Return the [x, y] coordinate for the center point of the cell that contains the specified text.  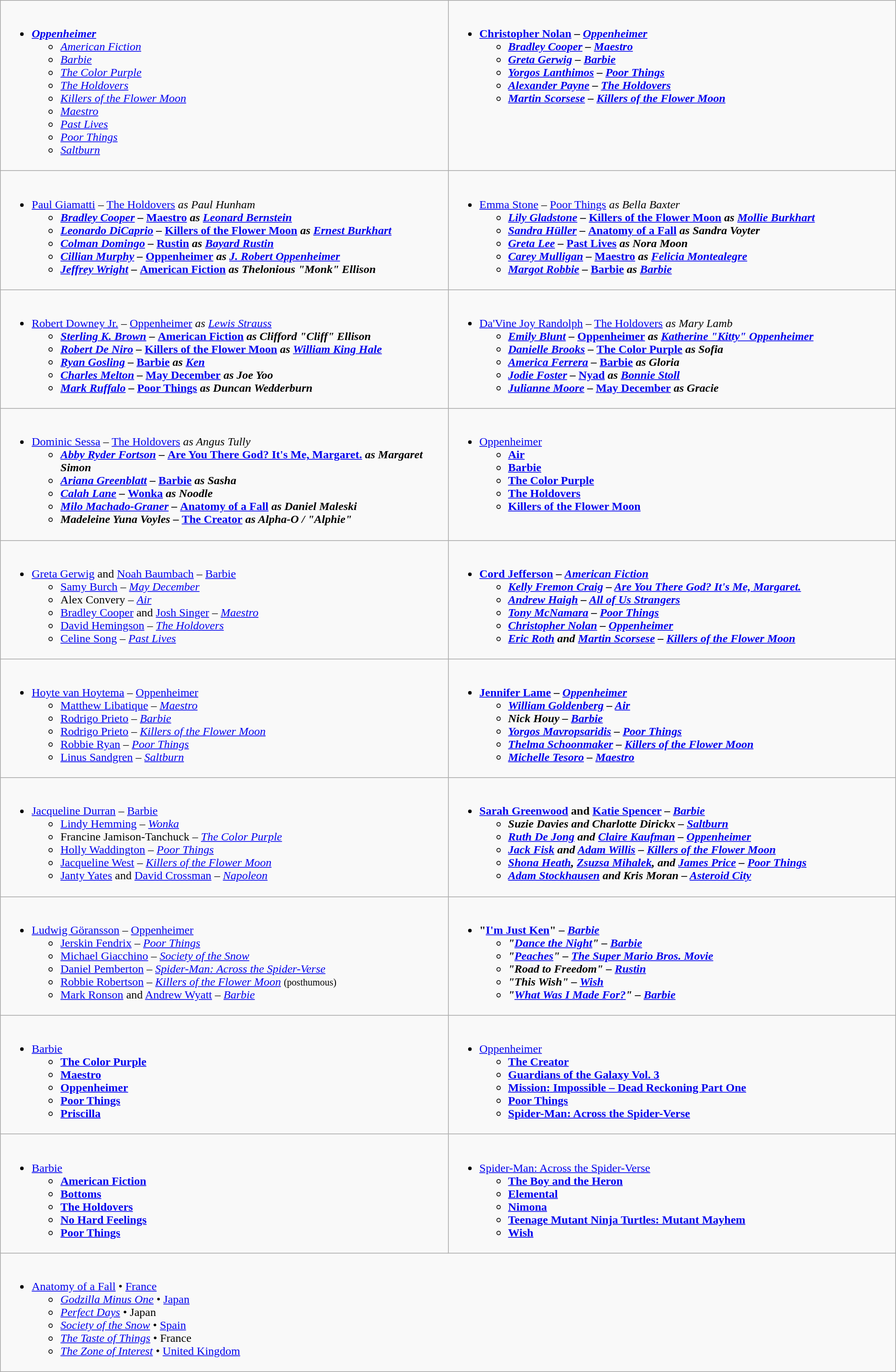
OppenheimerThe CreatorGuardians of the Galaxy Vol. 3Mission: Impossible – Dead Reckoning Part OnePoor ThingsSpider-Man: Across the Spider-Verse [672, 1075]
BarbieThe Color PurpleMaestroOppenheimerPoor ThingsPriscilla [224, 1075]
OppenheimerAmerican FictionBarbieThe Color PurpleThe HoldoversKillers of the Flower MoonMaestroPast LivesPoor ThingsSaltburn [224, 86]
OppenheimerAirBarbieThe Color PurpleThe HoldoversKillers of the Flower Moon [672, 474]
BarbieAmerican FictionBottomsThe HoldoversNo Hard FeelingsPoor Things [224, 1193]
Spider-Man: Across the Spider-VerseThe Boy and the HeronElementalNimonaTeenage Mutant Ninja Turtles: Mutant MayhemWish [672, 1193]
